Extract the [x, y] coordinate from the center of the cell holding the provided text.  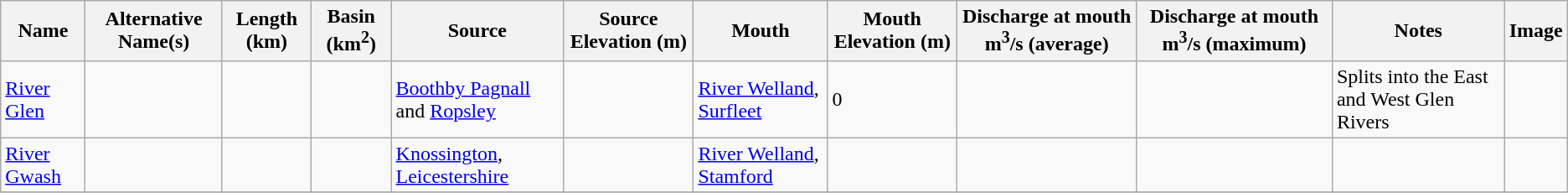
Image [1536, 31]
Mouth [761, 31]
River Welland, Stamford [761, 164]
Source Elevation (m) [628, 31]
Basin (km2) [352, 31]
Name [44, 31]
Length (km) [266, 31]
River Welland, Surfleet [761, 99]
Knossington, Leicestershire [477, 164]
Source [477, 31]
Boothby Pagnall and Ropsley [477, 99]
Discharge at mouth m3/s (average) [1047, 31]
Alternative Name(s) [154, 31]
River Glen [44, 99]
Discharge at mouth m3/s (maximum) [1235, 31]
Splits into the East and West Glen Rivers [1418, 99]
Mouth Elevation (m) [893, 31]
Notes [1418, 31]
River Gwash [44, 164]
0 [893, 99]
